Pinpoint the cell where the given text exists, returning its (X, Y) midpoint coordinate. 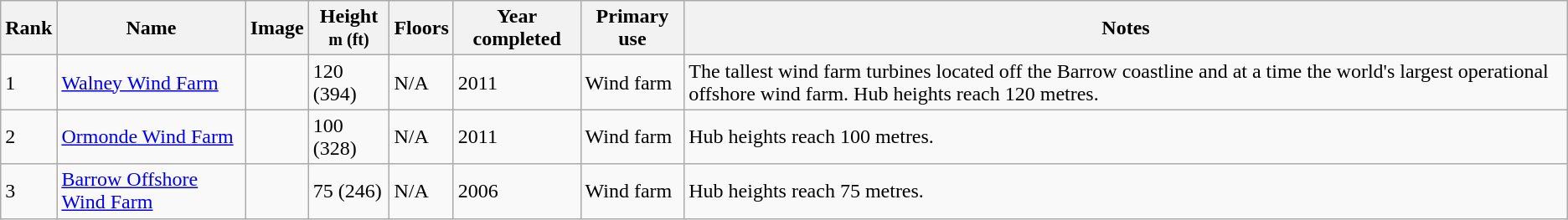
Heightm (ft) (348, 28)
Ormonde Wind Farm (151, 137)
2006 (517, 191)
Floors (421, 28)
Rank (28, 28)
Primary use (632, 28)
Notes (1126, 28)
Image (276, 28)
120 (394) (348, 82)
75 (246) (348, 191)
2 (28, 137)
3 (28, 191)
1 (28, 82)
Barrow Offshore Wind Farm (151, 191)
Year completed (517, 28)
Hub heights reach 100 metres. (1126, 137)
100 (328) (348, 137)
Walney Wind Farm (151, 82)
Name (151, 28)
Hub heights reach 75 metres. (1126, 191)
